Output the [X, Y] coordinate of the center of the cell containing the given text.  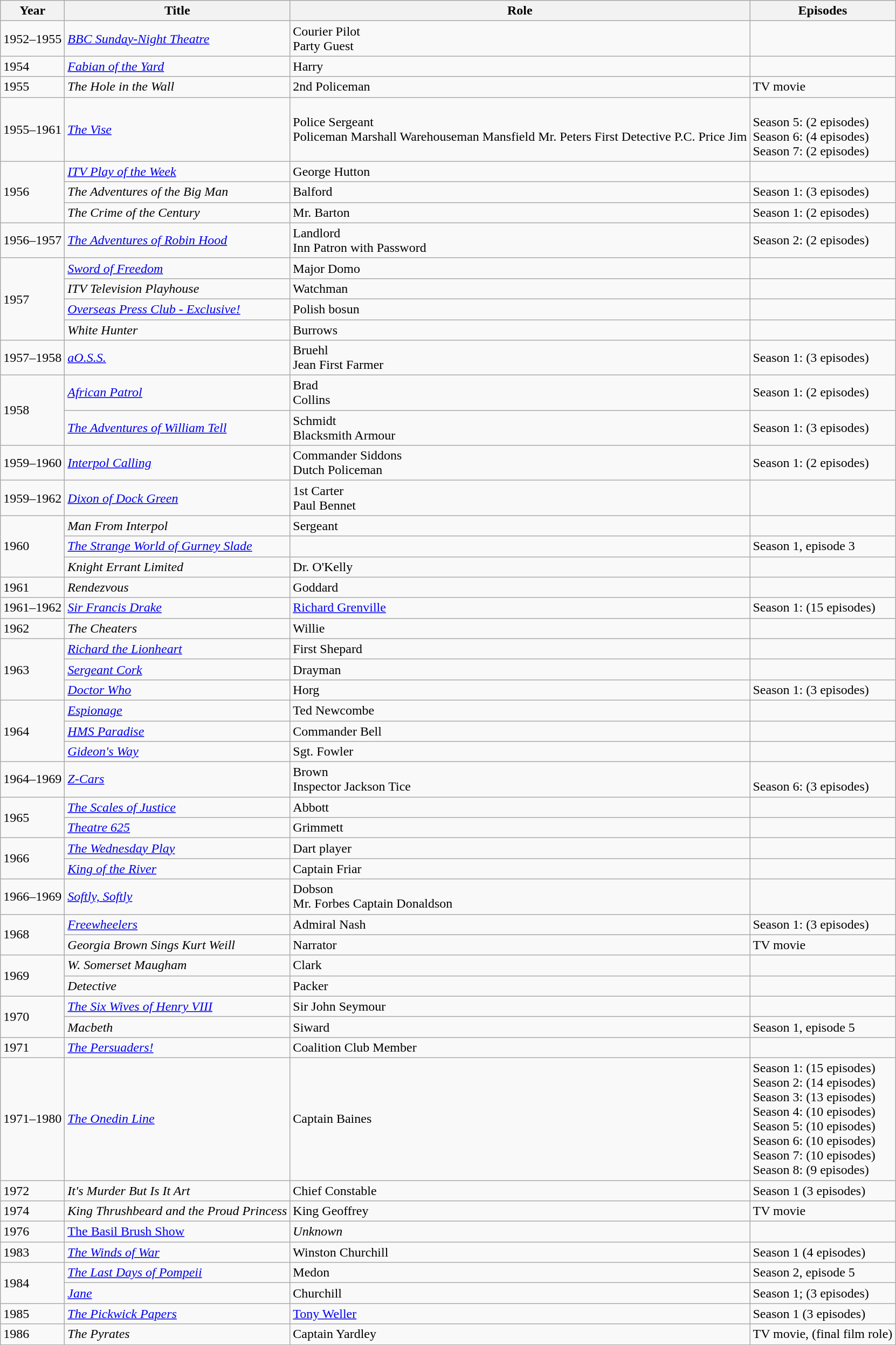
Richard Grenville [520, 608]
Season 1 (4 episodes) [823, 1252]
Role [520, 11]
Sword of Freedom [177, 268]
Mr. Barton [520, 212]
King Geoffrey [520, 1211]
Sgt. Fowler [520, 752]
First Shepard [520, 649]
Harry [520, 66]
Police SergeantPoliceman Marshall Warehouseman Mansfield Mr. Peters First Detective P.C. Price Jim [520, 129]
1964 [32, 731]
The Hole in the Wall [177, 87]
1965 [32, 818]
1954 [32, 66]
Watchman [520, 289]
1959–1962 [32, 498]
1971–1980 [32, 1118]
Packer [520, 986]
Burrows [520, 330]
Commander Bell [520, 731]
Rendezvous [177, 587]
Softly, Softly [177, 896]
1972 [32, 1190]
Abbott [520, 807]
The Onedin Line [177, 1118]
Fabian of the Yard [177, 66]
The Pickwick Papers [177, 1314]
Season 2, episode 5 [823, 1273]
Year [32, 11]
Z-Cars [177, 780]
Balford [520, 192]
1976 [32, 1232]
King Thrushbeard and the Proud Princess [177, 1211]
It's Murder But Is It Art [177, 1190]
1974 [32, 1211]
White Hunter [177, 330]
The Pyrates [177, 1334]
1983 [32, 1252]
Freewheelers [177, 924]
Sergeant [520, 526]
Narrator [520, 945]
Theatre 625 [177, 828]
Richard the Lionheart [177, 649]
Medon [520, 1273]
DobsonMr. Forbes Captain Donaldson [520, 896]
TV movie, (final film role) [823, 1334]
Drayman [520, 669]
1984 [32, 1283]
Siward [520, 1027]
Episodes [823, 11]
1958 [32, 410]
Clark [520, 965]
BradCollins [520, 393]
BrownInspector Jackson Tice [520, 780]
Courier PilotParty Guest [520, 39]
SchmidtBlacksmith Armour [520, 428]
George Hutton [520, 171]
1960 [32, 546]
Coalition Club Member [520, 1047]
BruehlJean First Farmer [520, 358]
The Last Days of Pompeii [177, 1273]
Ted Newcombe [520, 710]
HMS Paradise [177, 731]
ITV Play of the Week [177, 171]
1955–1961 [32, 129]
Grimmett [520, 828]
The Winds of War [177, 1252]
1957–1958 [32, 358]
1961–1962 [32, 608]
The Scales of Justice [177, 807]
Season 5: (2 episodes)Season 6: (4 episodes)Season 7: (2 episodes) [823, 129]
Season 1, episode 5 [823, 1027]
1966–1969 [32, 896]
ITV Television Playhouse [177, 289]
Goddard [520, 587]
Churchill [520, 1293]
1969 [32, 976]
Major Domo [520, 268]
Gideon's Way [177, 752]
Sergeant Cork [177, 669]
Interpol Calling [177, 463]
1955 [32, 87]
Willie [520, 628]
1956–1957 [32, 241]
1986 [32, 1334]
The Six Wives of Henry VIII [177, 1006]
1962 [32, 628]
Season 6: (3 episodes) [823, 780]
BBC Sunday-Night Theatre [177, 39]
Man From Interpol [177, 526]
The Wednesday Play [177, 848]
The Crime of the Century [177, 212]
LandlordInn Patron with Password [520, 241]
Sir John Seymour [520, 1006]
1985 [32, 1314]
Admiral Nash [520, 924]
African Patrol [177, 393]
1971 [32, 1047]
Captain Yardley [520, 1334]
1970 [32, 1017]
King of the River [177, 869]
1952–1955 [32, 39]
Winston Churchill [520, 1252]
The Adventures of William Tell [177, 428]
1959–1960 [32, 463]
W. Somerset Maugham [177, 965]
1966 [32, 859]
Jane [177, 1293]
Espionage [177, 710]
Macbeth [177, 1027]
Season 1: (15 episodes) [823, 608]
1968 [32, 935]
aO.S.S. [177, 358]
Title [177, 11]
1st CarterPaul Bennet [520, 498]
Season 1; (3 episodes) [823, 1293]
The Cheaters [177, 628]
Tony Weller [520, 1314]
2nd Policeman [520, 87]
The Adventures of the Big Man [177, 192]
The Strange World of Gurney Slade [177, 546]
Georgia Brown Sings Kurt Weill [177, 945]
Dr. O'Kelly [520, 567]
1957 [32, 299]
Sir Francis Drake [177, 608]
Captain Friar [520, 869]
Overseas Press Club - Exclusive! [177, 309]
1956 [32, 192]
Season 2: (2 episodes) [823, 241]
The Adventures of Robin Hood [177, 241]
Unknown [520, 1232]
Season 1, episode 3 [823, 546]
1964–1969 [32, 780]
Detective [177, 986]
Knight Errant Limited [177, 567]
Dixon of Dock Green [177, 498]
Dart player [520, 848]
Chief Constable [520, 1190]
Horg [520, 690]
Commander SiddonsDutch Policeman [520, 463]
1963 [32, 669]
The Vise [177, 129]
The Basil Brush Show [177, 1232]
1961 [32, 587]
Polish bosun [520, 309]
The Persuaders! [177, 1047]
Doctor Who [177, 690]
Captain Baines [520, 1118]
